Locate the cell with the specified text and output its (x, y) center coordinate. 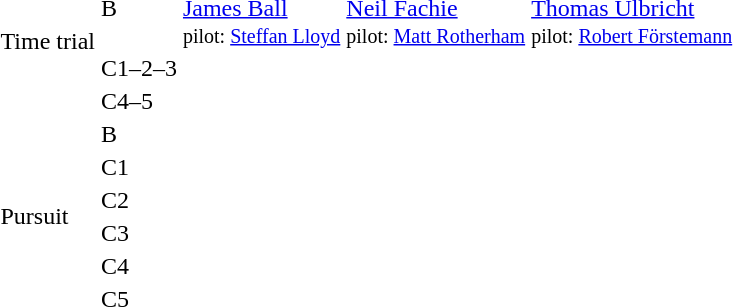
B (138, 134)
C1 (138, 167)
C2 (138, 200)
C3 (138, 233)
C4–5 (138, 101)
C1–2–3 (138, 68)
C4 (138, 266)
